Locate the cell with the specified text and output its (X, Y) center coordinate. 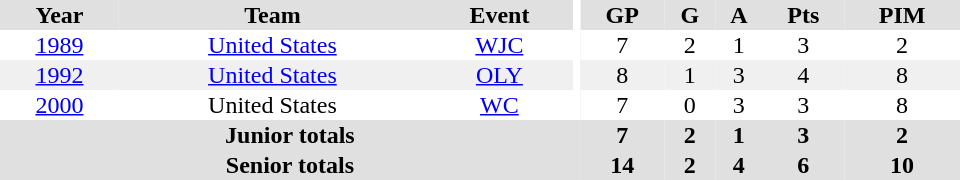
WC (500, 105)
Event (500, 15)
Senior totals (290, 165)
1989 (60, 45)
GP (622, 15)
G (690, 15)
Team (272, 15)
Year (60, 15)
0 (690, 105)
10 (902, 165)
2000 (60, 105)
14 (622, 165)
A (738, 15)
WJC (500, 45)
Pts (804, 15)
6 (804, 165)
OLY (500, 75)
PIM (902, 15)
1992 (60, 75)
Junior totals (290, 135)
